Pinpoint the cell where the given text exists, returning its (X, Y) midpoint coordinate. 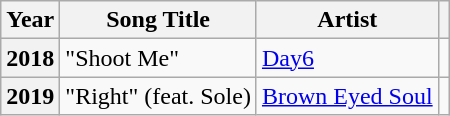
2018 (30, 58)
Song Title (158, 20)
Year (30, 20)
"Shoot Me" (158, 58)
2019 (30, 96)
"Right" (feat. Sole) (158, 96)
Day6 (347, 58)
Brown Eyed Soul (347, 96)
Artist (347, 20)
